Find where the given text appears and provide that cell's center as [X, Y] coordinate. 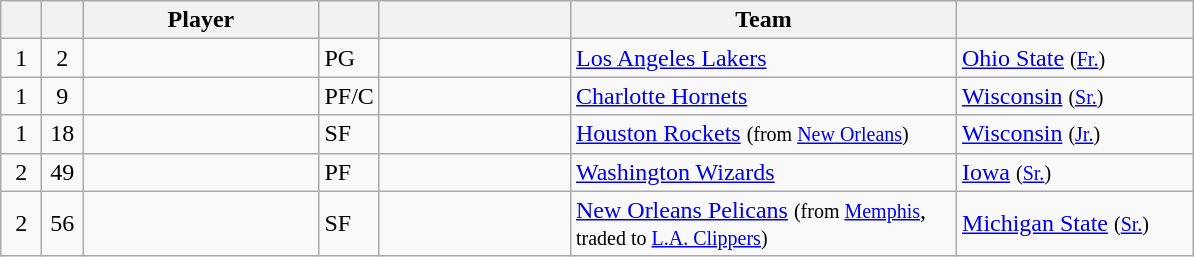
PF [349, 172]
Houston Rockets (from New Orleans) [763, 134]
Washington Wizards [763, 172]
56 [62, 224]
49 [62, 172]
New Orleans Pelicans (from Memphis, traded to L.A. Clippers) [763, 224]
PF/C [349, 96]
Wisconsin (Sr.) [1075, 96]
Ohio State (Fr.) [1075, 58]
Iowa (Sr.) [1075, 172]
Team [763, 20]
Player [201, 20]
PG [349, 58]
Michigan State (Sr.) [1075, 224]
Charlotte Hornets [763, 96]
Los Angeles Lakers [763, 58]
9 [62, 96]
Wisconsin (Jr.) [1075, 134]
18 [62, 134]
